For the text-containing cell, return its midpoint in (x, y) coordinate format. 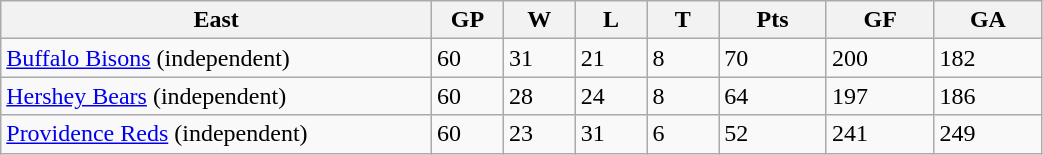
Buffalo Bisons (independent) (216, 58)
6 (683, 134)
Hershey Bears (independent) (216, 96)
186 (988, 96)
GP (468, 20)
L (611, 20)
182 (988, 58)
200 (880, 58)
197 (880, 96)
70 (773, 58)
249 (988, 134)
GF (880, 20)
28 (539, 96)
GA (988, 20)
W (539, 20)
24 (611, 96)
Providence Reds (independent) (216, 134)
23 (539, 134)
21 (611, 58)
East (216, 20)
52 (773, 134)
Pts (773, 20)
64 (773, 96)
T (683, 20)
241 (880, 134)
